For the text-containing cell, return its midpoint in (X, Y) coordinate format. 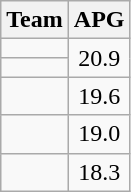
APG (99, 20)
Team (35, 20)
19.6 (99, 96)
20.9 (99, 58)
19.0 (99, 134)
18.3 (99, 172)
